Provide the (x, y) coordinate of the cell's center where the given text is located.  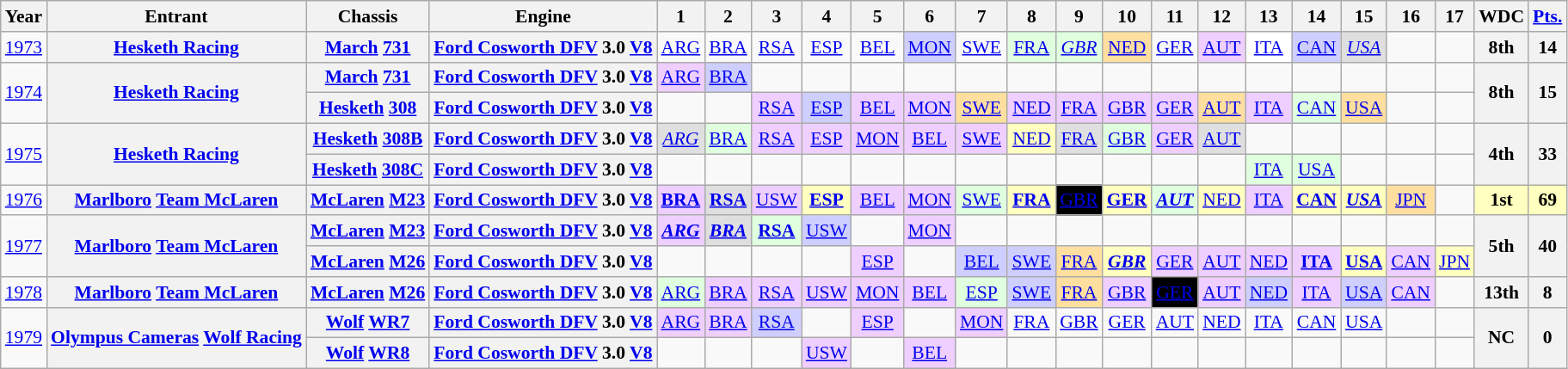
1976 (24, 200)
6 (929, 16)
16 (1411, 16)
69 (1547, 200)
5 (877, 16)
13th (1502, 292)
Entrant (176, 16)
Pts. (1547, 16)
1977 (24, 246)
1974 (24, 93)
0 (1547, 337)
12 (1221, 16)
1979 (24, 337)
17 (1454, 16)
NC (1502, 337)
2 (728, 16)
Hesketh 308B (368, 139)
Wolf WR7 (368, 323)
WDC (1502, 16)
1 (681, 16)
5th (1502, 246)
7 (982, 16)
1978 (24, 292)
Hesketh 308 (368, 108)
3 (777, 16)
4 (827, 16)
40 (1547, 246)
1975 (24, 155)
11 (1175, 16)
Olympus Cameras Wolf Racing (176, 337)
4th (1502, 155)
Chassis (368, 16)
Engine (543, 16)
Hesketh 308C (368, 169)
13 (1269, 16)
Year (24, 16)
33 (1547, 155)
Wolf WR8 (368, 354)
9 (1079, 16)
1973 (24, 47)
10 (1127, 16)
1st (1502, 200)
